From the cell containing the given text, extract its center point as (x, y) coordinate. 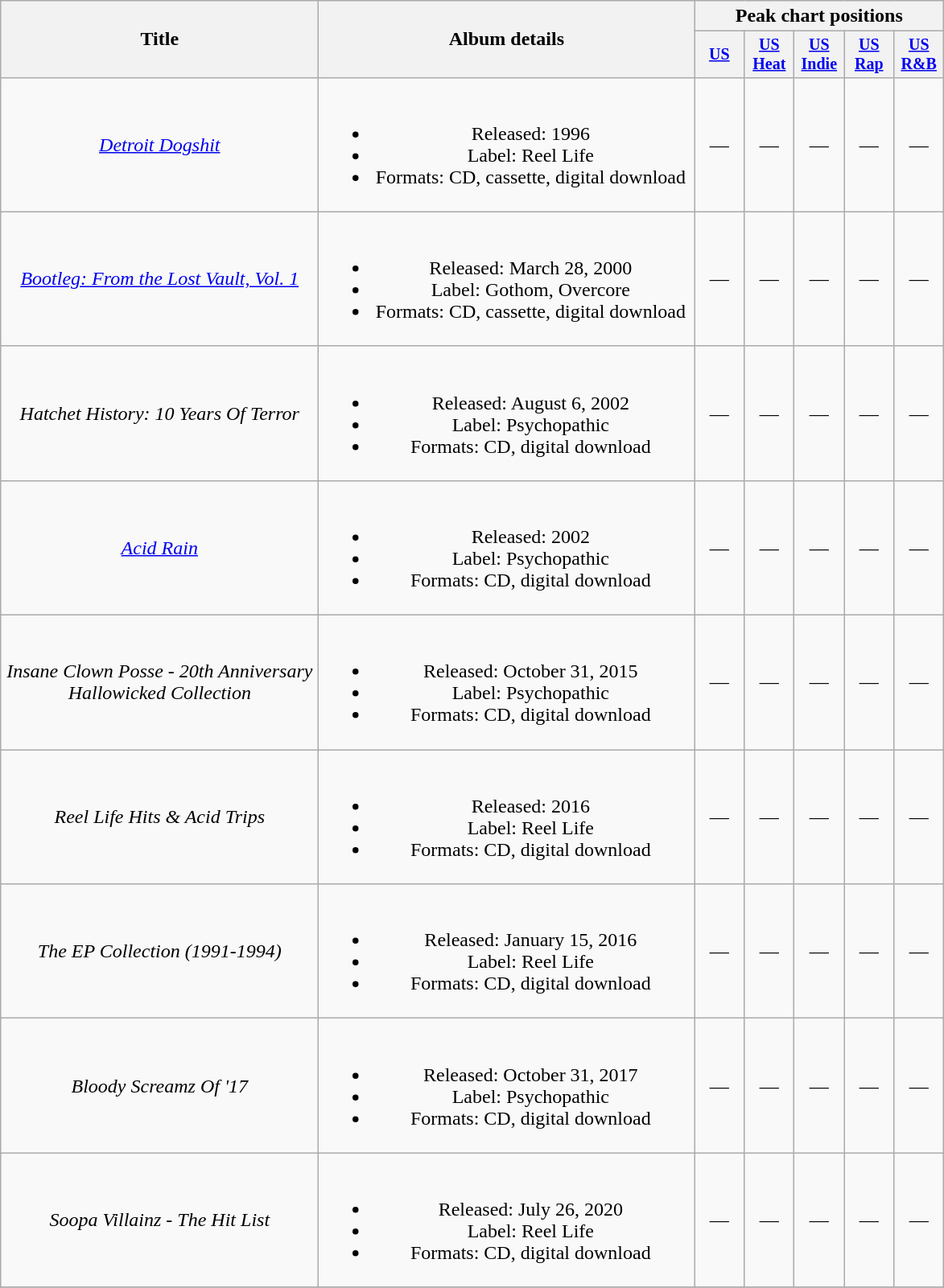
USR&B (919, 55)
Insane Clown Posse - 20th Anniversary Hallowicked Collection (159, 682)
Released: March 28, 2000Label: Gothom, OvercoreFormats: CD, cassette, digital download (507, 278)
Released: October 31, 2015Label: PsychopathicFormats: CD, digital download (507, 682)
US Indie (819, 55)
US (719, 55)
Released: January 15, 2016Label: Reel LifeFormats: CD, digital download (507, 951)
Album details (507, 39)
Detroit Dogshit (159, 145)
USHeat (769, 55)
The EP Collection (1991-1994) (159, 951)
Released: 1996Label: Reel LifeFormats: CD, cassette, digital download (507, 145)
Hatchet History: 10 Years Of Terror (159, 414)
Bloody Screamz Of '17 (159, 1086)
Released: 2002Label: PsychopathicFormats: CD, digital download (507, 547)
Released: August 6, 2002Label: PsychopathicFormats: CD, digital download (507, 414)
Acid Rain (159, 547)
Peak chart positions (819, 16)
Released: 2016Label: Reel LifeFormats: CD, digital download (507, 817)
Bootleg: From the Lost Vault, Vol. 1 (159, 278)
USRap (869, 55)
Soopa Villainz - The Hit List (159, 1220)
Released: October 31, 2017Label: PsychopathicFormats: CD, digital download (507, 1086)
Released: July 26, 2020Label: Reel LifeFormats: CD, digital download (507, 1220)
Reel Life Hits & Acid Trips (159, 817)
Title (159, 39)
